Return the [x, y] coordinate for the center point of the cell that contains the specified text.  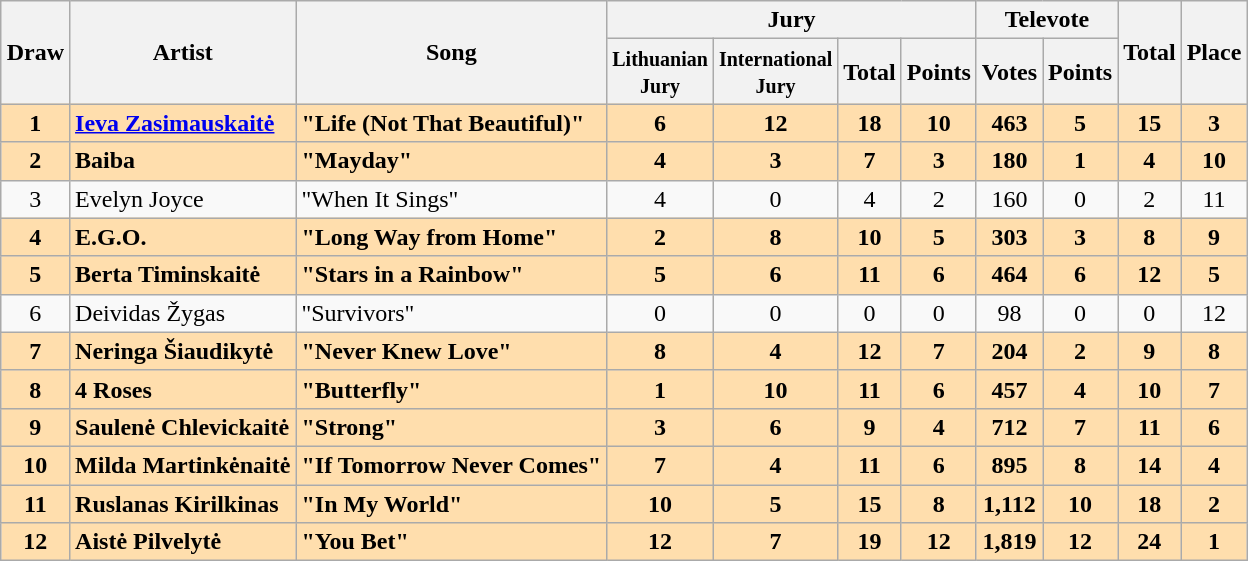
19 [870, 542]
"Never Knew Love" [452, 351]
24 [1150, 542]
1,819 [1009, 542]
E.G.O. [183, 237]
180 [1009, 161]
Jury [792, 20]
Place [1214, 52]
Neringa Šiaudikytė [183, 351]
Baiba [183, 161]
895 [1009, 465]
1,112 [1009, 503]
Aistė Pilvelytė [183, 542]
Evelyn Joyce [183, 199]
Milda Martinkėnaitė [183, 465]
Song [452, 52]
"Stars in a Rainbow" [452, 275]
98 [1009, 313]
"Long Way from Home" [452, 237]
"Strong" [452, 427]
Ruslanas Kirilkinas [183, 503]
"In My World" [452, 503]
"Survivors" [452, 313]
463 [1009, 123]
"When It Sings" [452, 199]
"You Bet" [452, 542]
InternationalJury [775, 72]
Televote [1046, 20]
464 [1009, 275]
14 [1150, 465]
"Butterfly" [452, 389]
"If Tomorrow Never Comes" [452, 465]
Draw [35, 52]
LithuanianJury [660, 72]
160 [1009, 199]
712 [1009, 427]
Artist [183, 52]
457 [1009, 389]
Deividas Žygas [183, 313]
Votes [1009, 72]
204 [1009, 351]
Berta Timinskaitė [183, 275]
4 Roses [183, 389]
Saulenė Chlevickaitė [183, 427]
"Life (Not That Beautiful)" [452, 123]
"Mayday" [452, 161]
303 [1009, 237]
Ieva Zasimauskaitė [183, 123]
